Output the [X, Y] coordinate of the center of the cell containing the given text.  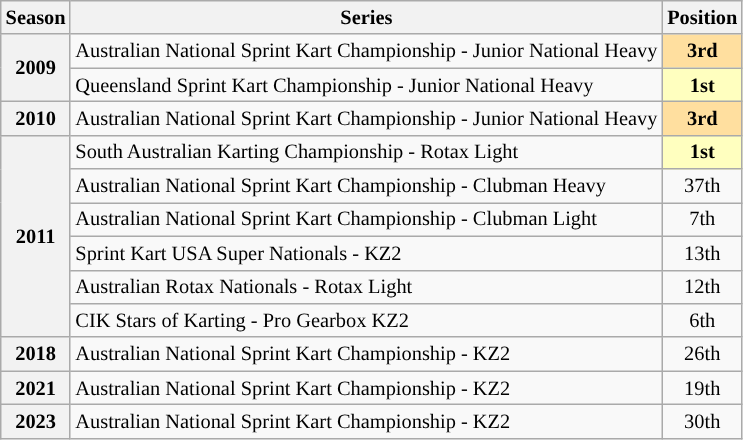
6th [702, 320]
Season [36, 17]
CIK Stars of Karting - Pro Gearbox KZ2 [366, 320]
26th [702, 354]
30th [702, 421]
Queensland Sprint Kart Championship - Junior National Heavy [366, 85]
Australian Rotax Nationals - Rotax Light [366, 287]
Australian National Sprint Kart Championship - Clubman Light [366, 219]
South Australian Karting Championship - Rotax Light [366, 152]
2009 [36, 68]
2021 [36, 388]
2011 [36, 236]
Series [366, 17]
13th [702, 253]
2018 [36, 354]
Position [702, 17]
7th [702, 219]
2023 [36, 421]
12th [702, 287]
Australian National Sprint Kart Championship - Clubman Heavy [366, 186]
19th [702, 388]
Sprint Kart USA Super Nationals - KZ2 [366, 253]
37th [702, 186]
2010 [36, 118]
